Determine the (x, y) coordinate at the center of the cell enclosing the given text.  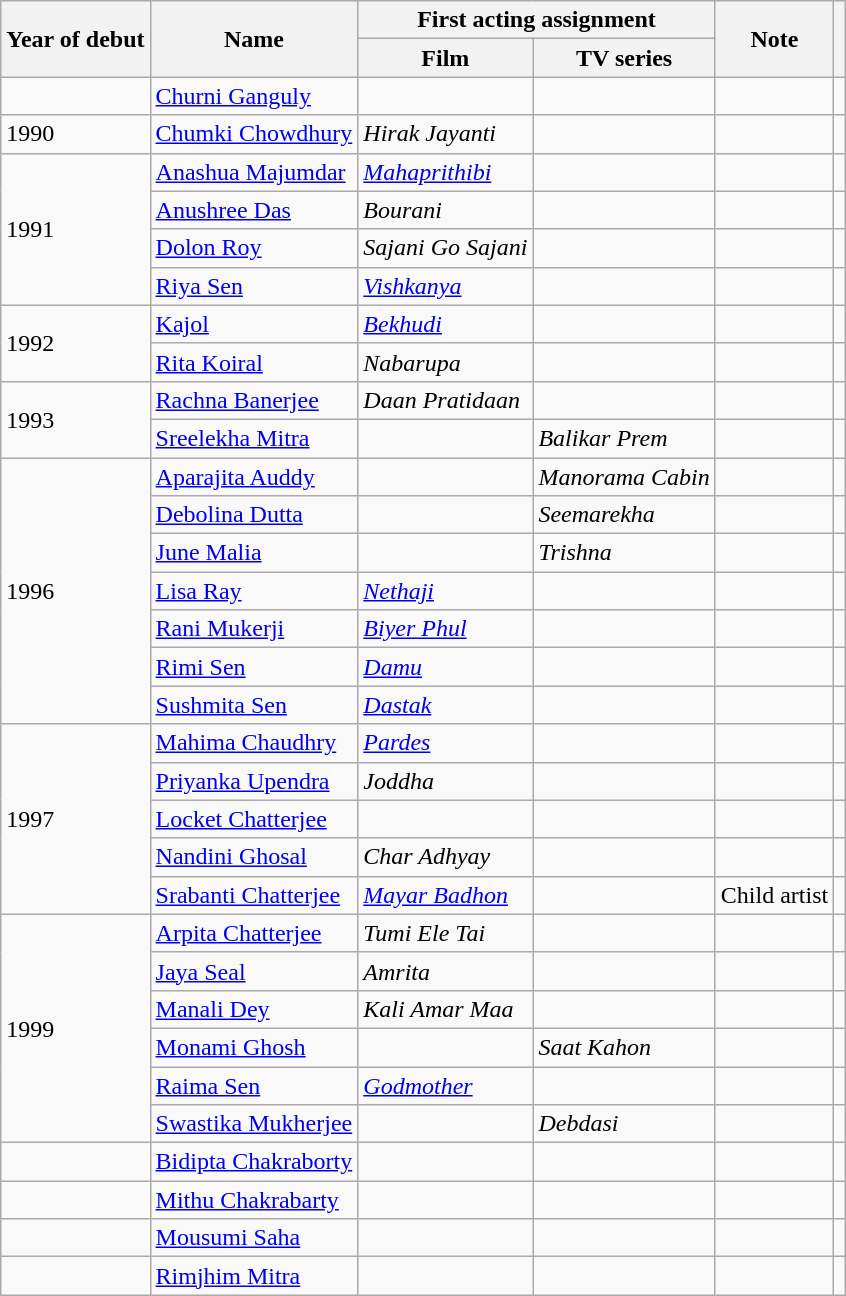
Godmother (446, 1085)
Swastika Mukherjee (254, 1124)
Nandini Ghosal (254, 857)
Debolina Dutta (254, 515)
Dolon Roy (254, 248)
Rita Koiral (254, 362)
1992 (76, 343)
Manali Dey (254, 1009)
Dastak (446, 705)
Riya Sen (254, 286)
Film (446, 58)
Mahaprithibi (446, 172)
Raima Sen (254, 1085)
Kali Amar Maa (446, 1009)
Nabarupa (446, 362)
1990 (76, 134)
Priyanka Upendra (254, 781)
Lisa Ray (254, 591)
Amrita (446, 971)
Nethaji (446, 591)
Arpita Chatterjee (254, 933)
Hirak Jayanti (446, 134)
Name (254, 39)
Debdasi (624, 1124)
Seemarekha (624, 515)
Child artist (774, 895)
Mahima Chaudhry (254, 743)
First acting assignment (536, 20)
Pardes (446, 743)
Char Adhyay (446, 857)
Bekhudi (446, 324)
Chumki Chowdhury (254, 134)
Joddha (446, 781)
Bourani (446, 210)
Biyer Phul (446, 629)
Anushree Das (254, 210)
1991 (76, 229)
TV series (624, 58)
Rimjhim Mitra (254, 1276)
Mithu Chakrabarty (254, 1200)
Rani Mukerji (254, 629)
Manorama Cabin (624, 477)
Sreelekha Mitra (254, 438)
1996 (76, 591)
1999 (76, 1028)
Kajol (254, 324)
Jaya Seal (254, 971)
Mousumi Saha (254, 1238)
Tumi Ele Tai (446, 933)
Bidipta Chakraborty (254, 1162)
Vishkanya (446, 286)
Srabanti Chatterjee (254, 895)
Anashua Majumdar (254, 172)
Trishna (624, 553)
June Malia (254, 553)
Churni Ganguly (254, 96)
Sajani Go Sajani (446, 248)
Year of debut (76, 39)
Mayar Badhon (446, 895)
Rimi Sen (254, 667)
Damu (446, 667)
1997 (76, 819)
Aparajita Auddy (254, 477)
1993 (76, 419)
Rachna Banerjee (254, 400)
Daan Pratidaan (446, 400)
Locket Chatterjee (254, 819)
Balikar Prem (624, 438)
Sushmita Sen (254, 705)
Monami Ghosh (254, 1047)
Note (774, 39)
Saat Kahon (624, 1047)
